Return the [x, y] coordinate for the center point of the cell that contains the specified text.  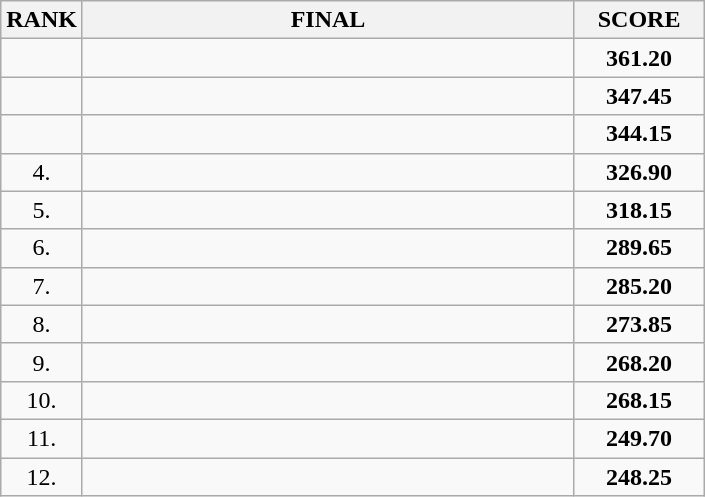
9. [42, 362]
289.65 [640, 248]
249.70 [640, 438]
FINAL [328, 20]
347.45 [640, 96]
268.15 [640, 400]
5. [42, 210]
6. [42, 248]
268.20 [640, 362]
11. [42, 438]
7. [42, 286]
318.15 [640, 210]
285.20 [640, 286]
8. [42, 324]
4. [42, 172]
326.90 [640, 172]
10. [42, 400]
RANK [42, 20]
248.25 [640, 477]
361.20 [640, 58]
273.85 [640, 324]
344.15 [640, 134]
SCORE [640, 20]
12. [42, 477]
